Provide the (X, Y) coordinate of the cell's center where the given text is located.  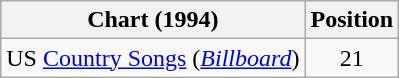
21 (352, 58)
US Country Songs (Billboard) (153, 58)
Position (352, 20)
Chart (1994) (153, 20)
